Locate the cell with the specified text and output its (X, Y) center coordinate. 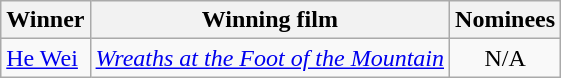
Nominees (506, 20)
Winning film (270, 20)
Winner (46, 20)
N/A (506, 58)
Wreaths at the Foot of the Mountain (270, 58)
He Wei (46, 58)
